Scan for the cell matching the given text and deliver its [x, y] coordinate at center. 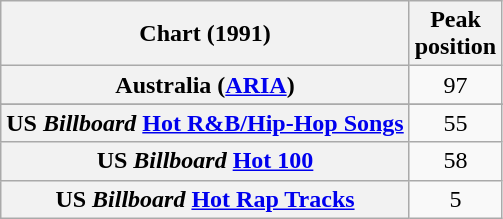
Australia (ARIA) [205, 85]
US Billboard Hot R&B/Hip-Hop Songs [205, 123]
US Billboard Hot Rap Tracks [205, 199]
Chart (1991) [205, 34]
5 [455, 199]
55 [455, 123]
97 [455, 85]
Peakposition [455, 34]
US Billboard Hot 100 [205, 161]
58 [455, 161]
